Return the [x, y] coordinate for the center point of the cell that contains the specified text.  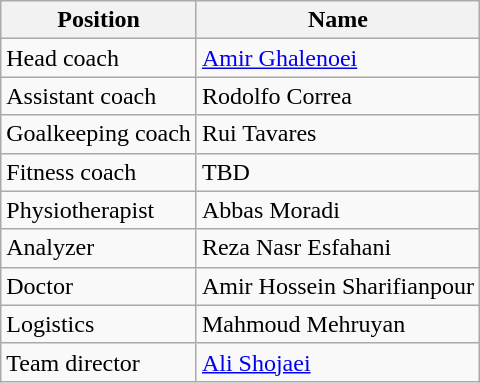
Fitness coach [99, 172]
TBD [338, 172]
Team director [99, 362]
Assistant coach [99, 96]
Doctor [99, 286]
Abbas Moradi [338, 210]
Mahmoud Mehruyan [338, 324]
Rodolfo Correa [338, 96]
Ali Shojaei [338, 362]
Head coach [99, 58]
Reza Nasr Esfahani [338, 248]
Amir Hossein Sharifianpour [338, 286]
Physiotherapist [99, 210]
Position [99, 20]
Rui Tavares [338, 134]
Analyzer [99, 248]
Name [338, 20]
Logistics [99, 324]
Goalkeeping coach [99, 134]
Amir Ghalenoei [338, 58]
